Search for the cell housing the specified text and yield its [x, y] center coordinate. 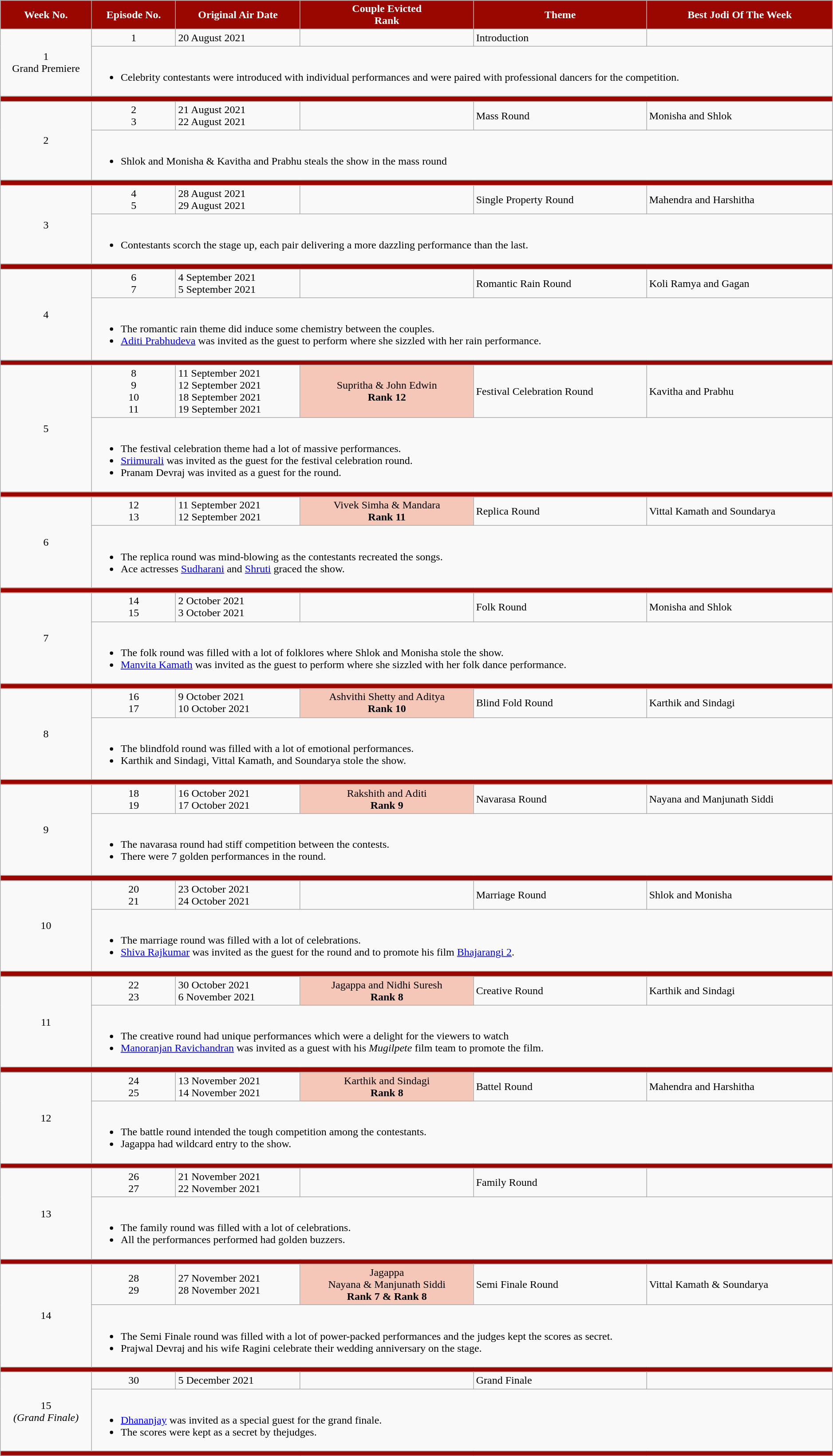
The navarasa round had stiff competition between the contests.There were 7 golden performances in the round. [462, 844]
Grand Finale [560, 1380]
Kavitha and Prabhu [739, 391]
The replica round was mind-blowing as the contestants recreated the songs.Ace actresses Sudharani and Shruti graced the show. [462, 557]
23 October 202124 October 2021 [238, 894]
1415 [134, 607]
Marriage Round [560, 894]
45 [134, 200]
5 [46, 429]
Celebrity contestants were introduced with individual performances and were paired with professional dancers for the competition. [462, 71]
Shlok and Monisha & Kavitha and Prabhu steals the show in the mass round [462, 155]
Contestants scorch the stage up, each pair delivering a more dazzling performance than the last. [462, 239]
13 November 202114 November 2021 [238, 1087]
6 [46, 542]
Single Property Round [560, 200]
9 October 202110 October 2021 [238, 703]
Creative Round [560, 991]
67 [134, 283]
2021 [134, 894]
15(Grand Finale) [46, 1411]
11 [46, 1022]
Jagappa and Nidhi SureshRank 8 [387, 991]
12 [46, 1118]
4 September 20215 September 2021 [238, 283]
Rakshith and AditiRank 9 [387, 799]
Original Air Date [238, 15]
Vivek Simha & Mandara Rank 11 [387, 511]
Navarasa Round [560, 799]
Shlok and Monisha [739, 894]
20 August 2021 [238, 38]
Festival Celebration Round [560, 391]
Karthik and Sindagi Rank 8 [387, 1087]
The marriage round was filled with a lot of celebrations.Shiva Rajkumar was invited as the guest for the round and to promote his film Bhajarangi 2. [462, 940]
Semi Finale Round [560, 1284]
2 [46, 141]
3 [46, 224]
Mass Round [560, 115]
2627 [134, 1183]
Blind Fold Round [560, 703]
Vittal Kamath & Soundarya [739, 1284]
Romantic Rain Round [560, 283]
23 [134, 115]
2223 [134, 991]
30 October 20216 November 2021 [238, 991]
The family round was filled with a lot of celebrations.All the performances performed had golden buzzers. [462, 1228]
2 October 20213 October 2021 [238, 607]
Replica Round [560, 511]
Vittal Kamath and Soundarya [739, 511]
JagappaNayana & Manjunath Siddi Rank 7 & Rank 8 [387, 1284]
Koli Ramya and Gagan [739, 283]
1819 [134, 799]
2425 [134, 1087]
21 November 202122 November 2021 [238, 1183]
The battle round intended the tough competition among the contestants.Jagappa had wildcard entry to the show. [462, 1132]
1213 [134, 511]
Introduction [560, 38]
1 [134, 38]
9 [46, 830]
10 [46, 925]
30 [134, 1380]
4 [46, 314]
5 December 2021 [238, 1380]
Episode No. [134, 15]
13 [46, 1214]
28 August 202129 August 2021 [238, 200]
2829 [134, 1284]
Week No. [46, 15]
891011 [134, 391]
Best Jodi Of The Week [739, 15]
14 [46, 1315]
Nayana and Manjunath Siddi [739, 799]
1 Grand Premiere [46, 63]
The blindfold round was filled with a lot of emotional performances.Karthik and Sindagi, Vittal Kamath, and Soundarya stole the show. [462, 748]
11 September 202112 September 202118 September 202119 September 2021 [238, 391]
Ashvithi Shetty and AdityaRank 10 [387, 703]
Dhananjay was invited as a special guest for the grand finale.The scores were kept as a secret by thejudges. [462, 1420]
21 August 2021 22 August 2021 [238, 115]
27 November 202128 November 2021 [238, 1284]
Family Round [560, 1183]
7 [46, 638]
Supritha & John Edwin Rank 12 [387, 391]
Couple Evicted Rank [387, 15]
Theme [560, 15]
11 September 202112 September 2021 [238, 511]
Battel Round [560, 1087]
16 October 202117 October 2021 [238, 799]
1617 [134, 703]
Folk Round [560, 607]
8 [46, 734]
